Return (X, Y) of the center of cell containing provided text 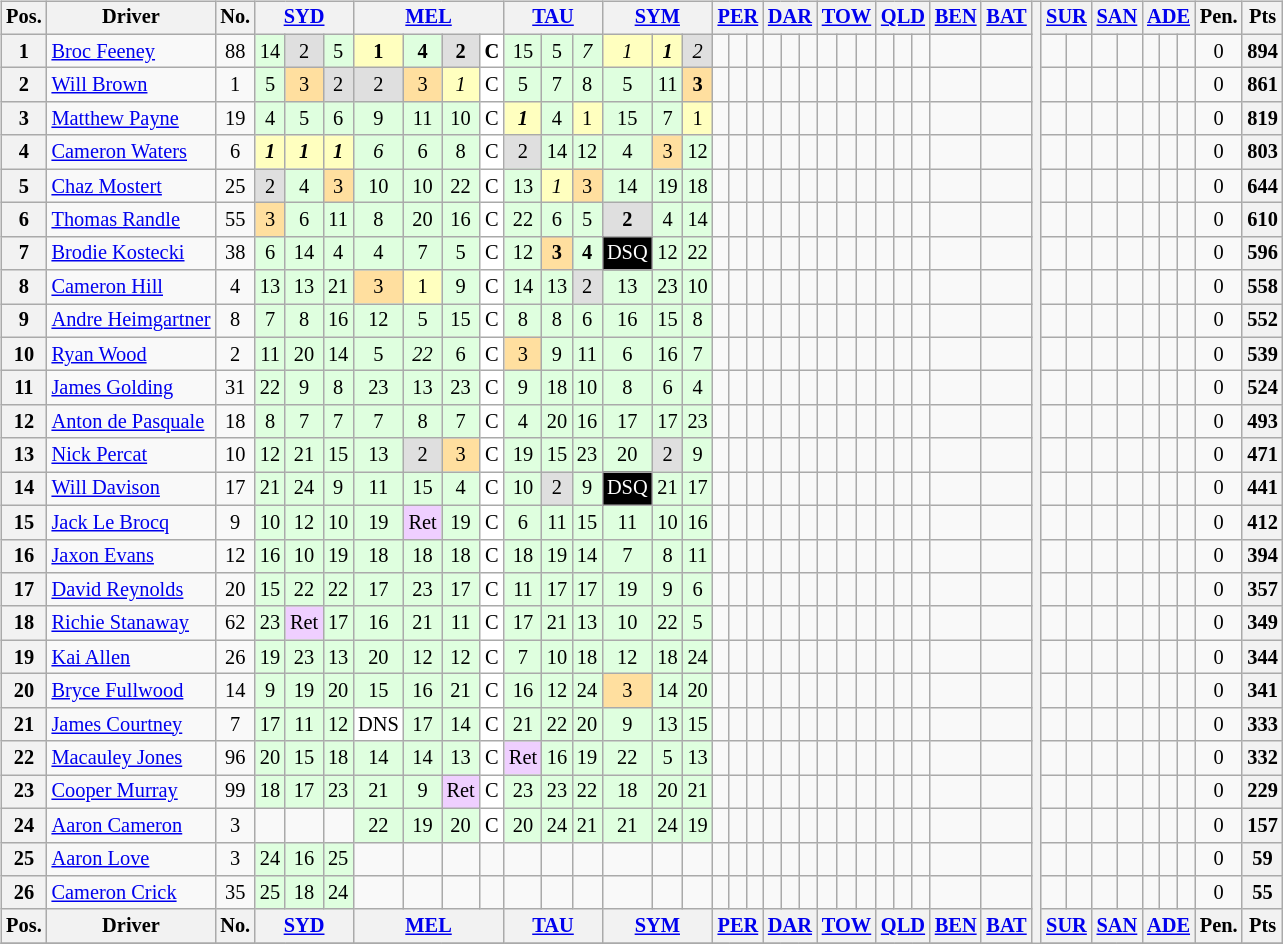
229 (1262, 792)
644 (1262, 186)
Cameron Crick (132, 893)
332 (1262, 758)
DNS (378, 724)
David Reynolds (132, 590)
Andre Heimgartner (132, 321)
62 (235, 623)
394 (1262, 556)
Brodie Kostecki (132, 253)
344 (1262, 657)
Cameron Waters (132, 152)
Ryan Wood (132, 354)
Kai Allen (132, 657)
Will Brown (132, 85)
Cooper Murray (132, 792)
James Courtney (132, 724)
894 (1262, 51)
88 (235, 51)
333 (1262, 724)
524 (1262, 388)
Aaron Cameron (132, 825)
Thomas Randle (132, 220)
96 (235, 758)
803 (1262, 152)
35 (235, 893)
349 (1262, 623)
412 (1262, 522)
Nick Percat (132, 455)
Cameron Hill (132, 287)
31 (235, 388)
610 (1262, 220)
471 (1262, 455)
341 (1262, 691)
539 (1262, 354)
Aaron Love (132, 859)
441 (1262, 489)
Bryce Fullwood (132, 691)
493 (1262, 422)
Matthew Payne (132, 119)
861 (1262, 85)
157 (1262, 825)
Jack Le Brocq (132, 522)
99 (235, 792)
558 (1262, 287)
59 (1262, 859)
819 (1262, 119)
552 (1262, 321)
Richie Stanaway (132, 623)
Will Davison (132, 489)
Anton de Pasquale (132, 422)
357 (1262, 590)
596 (1262, 253)
Chaz Mostert (132, 186)
Broc Feeney (132, 51)
Jaxon Evans (132, 556)
38 (235, 253)
Macauley Jones (132, 758)
James Golding (132, 388)
